Scan for the cell matching the given text and deliver its (X, Y) coordinate at center. 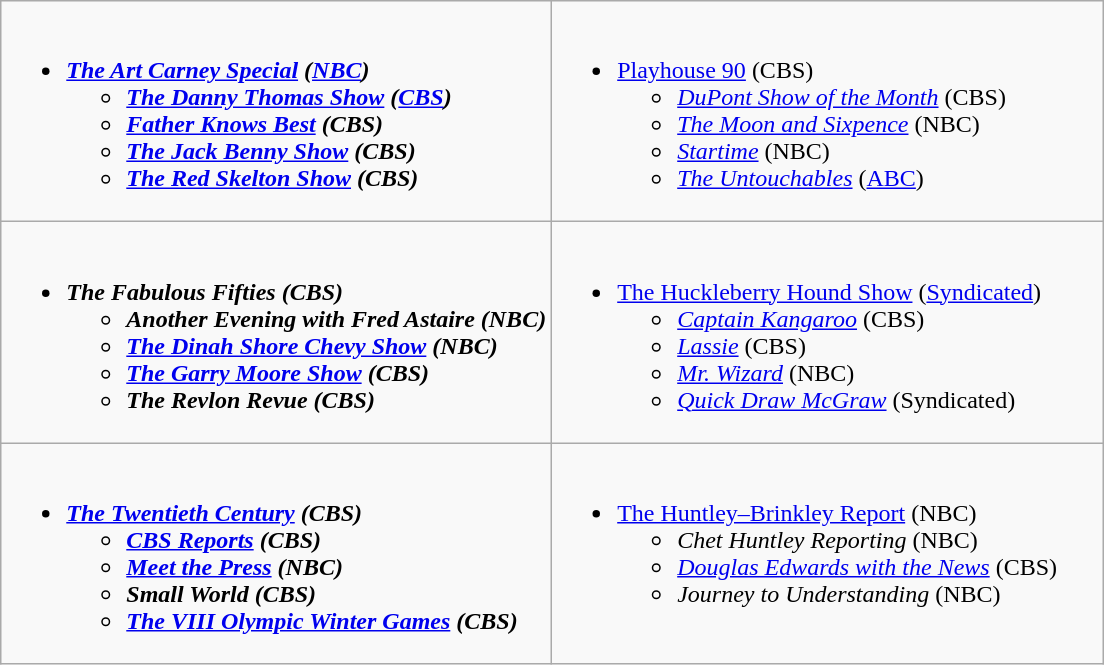
The Huckleberry Hound Show (Syndicated)Captain Kangaroo (CBS)Lassie (CBS)Mr. Wizard (NBC)Quick Draw McGraw (Syndicated) (828, 332)
The Huntley–Brinkley Report (NBC)Chet Huntley Reporting (NBC)Douglas Edwards with the News (CBS)Journey to Understanding (NBC) (828, 554)
Playhouse 90 (CBS)DuPont Show of the Month (CBS)The Moon and Sixpence (NBC)Startime (NBC)The Untouchables (ABC) (828, 112)
The Twentieth Century (CBS)CBS Reports (CBS)Meet the Press (NBC)Small World (CBS)The VIII Olympic Winter Games (CBS) (276, 554)
The Art Carney Special (NBC)The Danny Thomas Show (CBS)Father Knows Best (CBS)The Jack Benny Show (CBS)The Red Skelton Show (CBS) (276, 112)
The Fabulous Fifties (CBS)Another Evening with Fred Astaire (NBC)The Dinah Shore Chevy Show (NBC)The Garry Moore Show (CBS)The Revlon Revue (CBS) (276, 332)
